Provide the (x, y) coordinate of the cell's center where the given text is located.  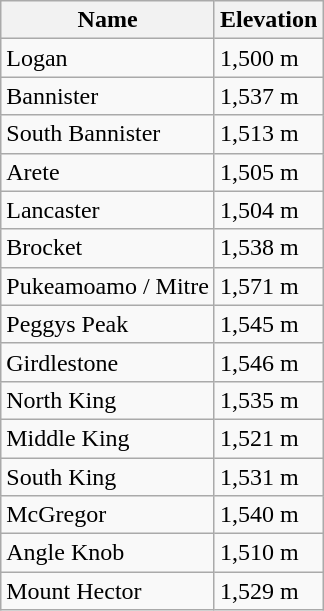
1,535 m (268, 400)
Peggys Peak (108, 324)
1,504 m (268, 210)
1,537 m (268, 96)
Mount Hector (108, 591)
Bannister (108, 96)
Girdlestone (108, 362)
McGregor (108, 515)
Angle Knob (108, 553)
Name (108, 20)
Arete (108, 172)
South King (108, 477)
1,571 m (268, 286)
1,510 m (268, 553)
1,540 m (268, 515)
South Bannister (108, 134)
Pukeamoamo / Mitre (108, 286)
North King (108, 400)
1,545 m (268, 324)
1,546 m (268, 362)
Elevation (268, 20)
Lancaster (108, 210)
Brocket (108, 248)
Logan (108, 58)
1,513 m (268, 134)
1,531 m (268, 477)
1,521 m (268, 438)
Middle King (108, 438)
1,538 m (268, 248)
1,529 m (268, 591)
1,505 m (268, 172)
1,500 m (268, 58)
